Detect which cell encompasses the target text, then output its [X, Y] center coordinate. 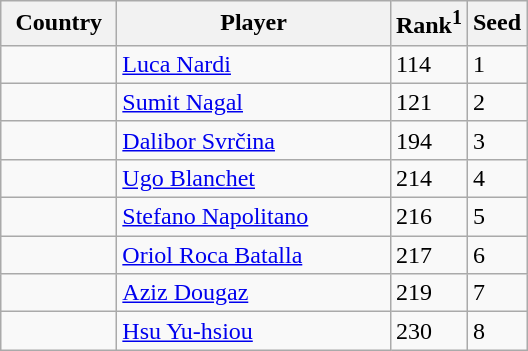
219 [428, 293]
194 [428, 140]
Aziz Dougaz [254, 293]
Sumit Nagal [254, 102]
216 [428, 217]
Rank1 [428, 24]
6 [496, 255]
Player [254, 24]
Stefano Napolitano [254, 217]
121 [428, 102]
Hsu Yu-hsiou [254, 331]
230 [428, 331]
7 [496, 293]
114 [428, 64]
1 [496, 64]
Oriol Roca Batalla [254, 255]
Dalibor Svrčina [254, 140]
8 [496, 331]
214 [428, 178]
4 [496, 178]
Luca Nardi [254, 64]
Ugo Blanchet [254, 178]
5 [496, 217]
3 [496, 140]
2 [496, 102]
Seed [496, 24]
Country [59, 24]
217 [428, 255]
